Return [X, Y] of the center of cell containing provided text 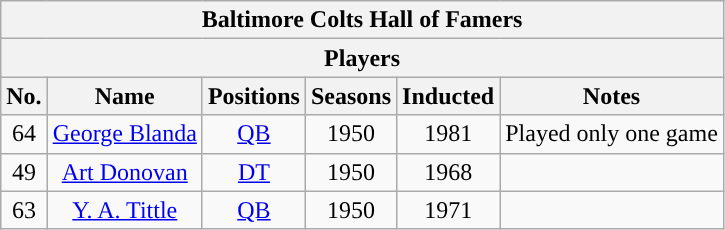
Seasons [350, 96]
1968 [448, 172]
Name [124, 96]
Y. A. Tittle [124, 210]
Inducted [448, 96]
49 [24, 172]
No. [24, 96]
DT [254, 172]
1971 [448, 210]
Players [362, 58]
Art Donovan [124, 172]
Played only one game [612, 134]
Notes [612, 96]
1981 [448, 134]
Baltimore Colts Hall of Famers [362, 20]
George Blanda [124, 134]
63 [24, 210]
Positions [254, 96]
64 [24, 134]
